Extract the [x, y] coordinate from the center of the cell holding the provided text.  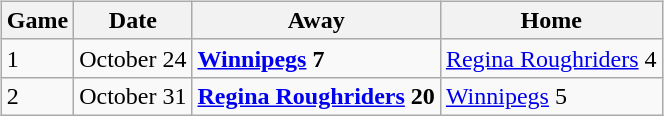
October 24 [133, 58]
Away [316, 20]
2 [37, 96]
Winnipegs 7 [316, 58]
Home [551, 20]
Regina Roughriders 4 [551, 58]
October 31 [133, 96]
1 [37, 58]
Game [37, 20]
Date [133, 20]
Regina Roughriders 20 [316, 96]
Winnipegs 5 [551, 96]
